Identify which cell holds the provided text, then report its (X, Y) central coordinate. 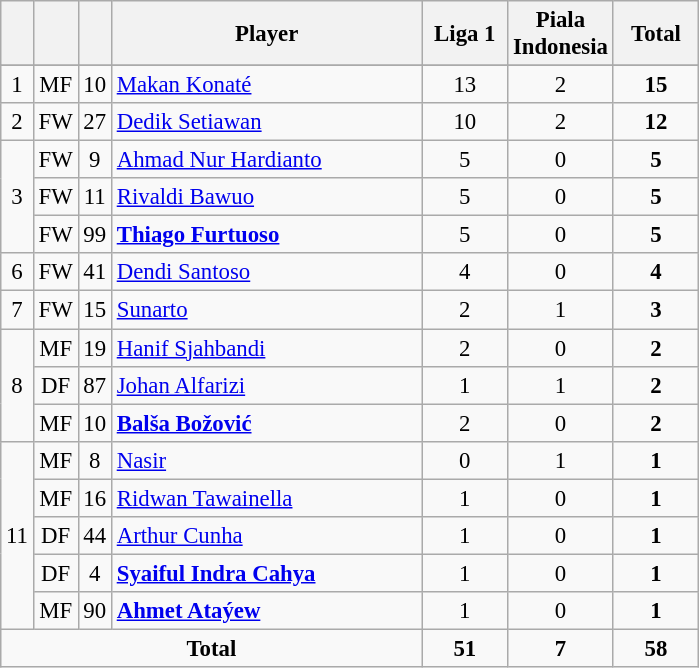
Dedik Setiawan (266, 122)
27 (94, 122)
90 (94, 611)
Balša Božović (266, 423)
Rivaldi Bawuo (266, 197)
Sunarto (266, 310)
44 (94, 536)
Liga 1 (465, 34)
6 (18, 273)
19 (94, 348)
Ahmad Nur Hardianto (266, 160)
Syaiful Indra Cahya (266, 573)
Dendi Santoso (266, 273)
Makan Konaté (266, 85)
41 (94, 273)
Ridwan Tawainella (266, 498)
Piala Indonesia (561, 34)
99 (94, 235)
Johan Alfarizi (266, 385)
12 (656, 122)
Hanif Sjahbandi (266, 348)
Arthur Cunha (266, 536)
58 (656, 648)
9 (94, 160)
16 (94, 498)
13 (465, 85)
Player (266, 34)
87 (94, 385)
Nasir (266, 460)
51 (465, 648)
Thiago Furtuoso (266, 235)
Ahmet Ataýew (266, 611)
